Capture the cell that displays the provided text and extract its (x, y) central coordinate. 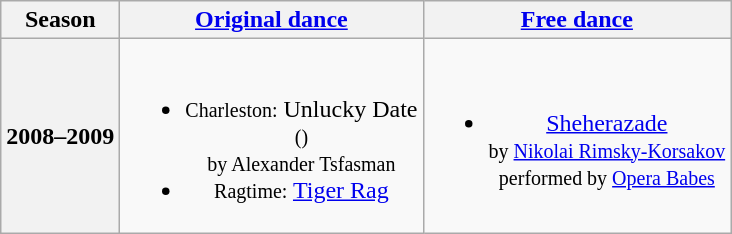
2008–2009 (60, 136)
Sheherazade by Nikolai Rimsky-Korsakov performed by Opera Babes (577, 136)
Free dance (577, 20)
Original dance (272, 20)
Charleston: Unlucky Date () by Alexander Tsfasman Ragtime: Tiger Rag (272, 136)
Season (60, 20)
